Detect which cell encompasses the target text, then output its (x, y) center coordinate. 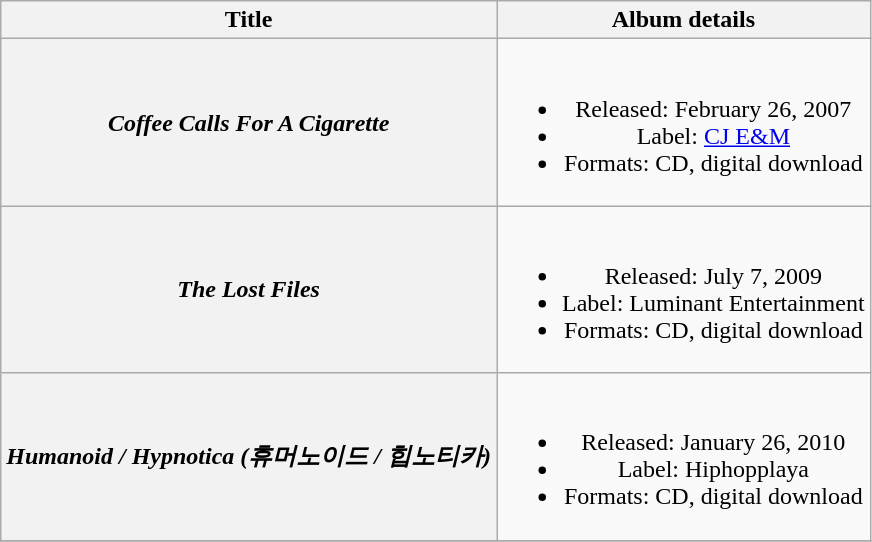
Released: July 7, 2009Label: Luminant EntertainmentFormats: CD, digital download (683, 290)
Coffee Calls For A Cigarette (249, 122)
The Lost Files (249, 290)
Title (249, 20)
Album details (683, 20)
Released: February 26, 2007Label: CJ E&MFormats: CD, digital download (683, 122)
Humanoid / Hypnotica (휴머노이드 / 힙노티카) (249, 456)
Released: January 26, 2010Label: HiphopplayaFormats: CD, digital download (683, 456)
